Capture the cell that displays the provided text and extract its (x, y) central coordinate. 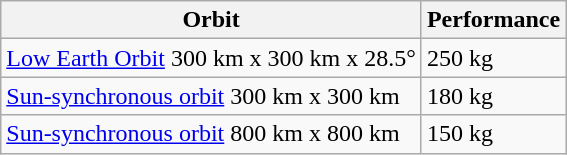
Low Earth Orbit 300 km x 300 km x 28.5° (212, 58)
150 kg (493, 134)
Sun-synchronous orbit 800 km x 800 km (212, 134)
Orbit (212, 20)
180 kg (493, 96)
250 kg (493, 58)
Performance (493, 20)
Sun-synchronous orbit 300 km x 300 km (212, 96)
